For the text-containing cell, return its midpoint in (X, Y) coordinate format. 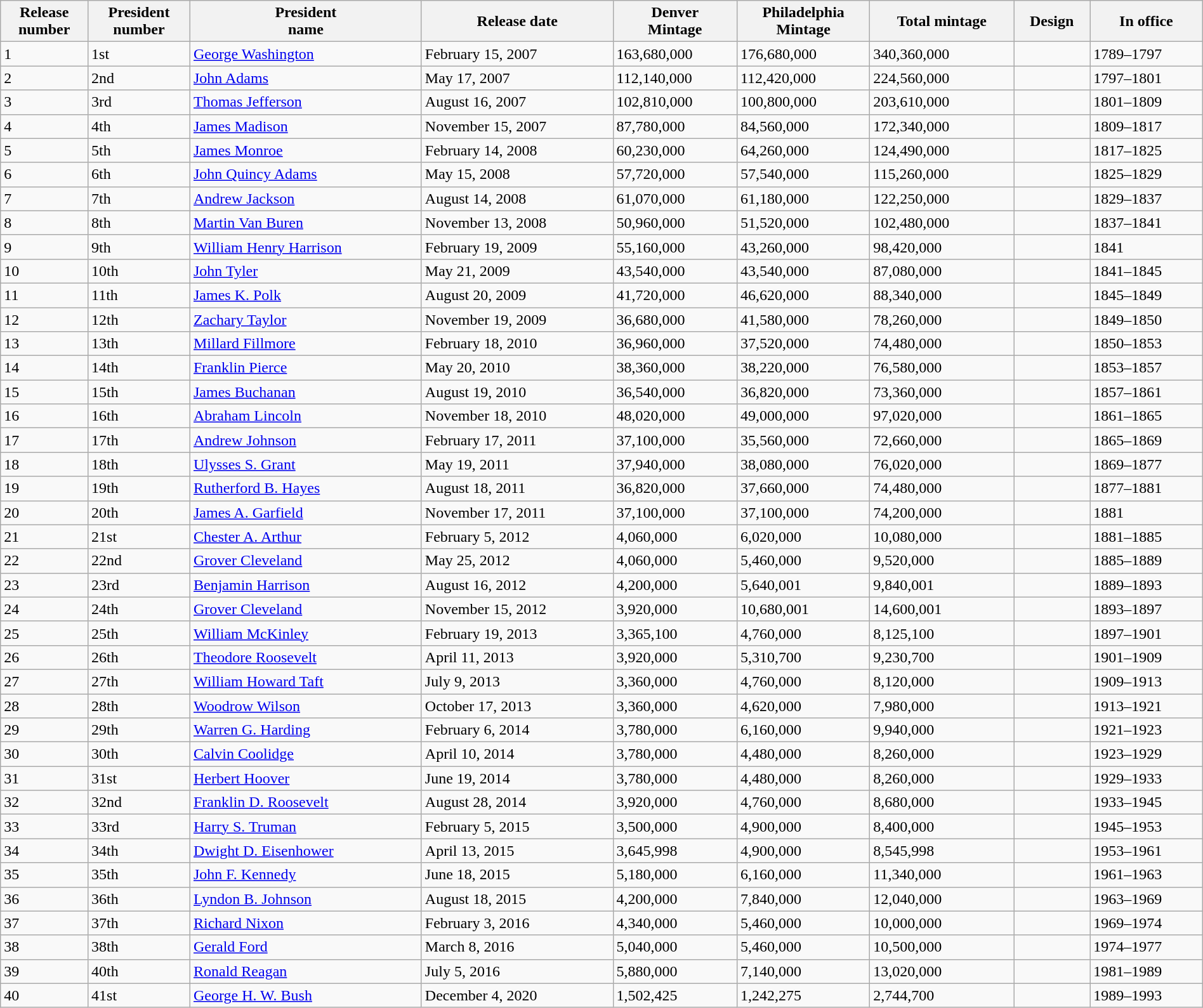
Abraham Lincoln (306, 416)
36,540,000 (675, 392)
April 13, 2015 (517, 851)
3,365,100 (675, 633)
Lyndon B. Johnson (306, 899)
1877–1881 (1147, 488)
32nd (140, 802)
6,020,000 (803, 537)
11 (44, 295)
23 (44, 585)
1885–1889 (1147, 561)
Franklin Pierce (306, 368)
1921–1923 (1147, 730)
6th (140, 174)
1797–1801 (1147, 78)
June 18, 2015 (517, 875)
17th (140, 440)
9,840,001 (942, 585)
February 5, 2015 (517, 827)
Presidentnumber (140, 22)
16 (44, 416)
Woodrow Wilson (306, 706)
24th (140, 609)
1981–1989 (1147, 971)
26 (44, 657)
Release date (517, 22)
16th (140, 416)
3rd (140, 102)
30th (140, 754)
34 (44, 851)
72,660,000 (942, 440)
May 15, 2008 (517, 174)
9,520,000 (942, 561)
10,500,000 (942, 947)
29 (44, 730)
November 19, 2009 (517, 319)
Total mintage (942, 22)
1825–1829 (1147, 174)
1889–1893 (1147, 585)
87,780,000 (675, 126)
November 17, 2011 (517, 513)
February 19, 2009 (517, 247)
9 (44, 247)
61,180,000 (803, 199)
5 (44, 150)
James Monroe (306, 150)
Chester A. Arthur (306, 537)
25th (140, 633)
98,420,000 (942, 247)
5,640,001 (803, 585)
27 (44, 681)
9,940,000 (942, 730)
20 (44, 513)
11,340,000 (942, 875)
12th (140, 319)
John Adams (306, 78)
48,020,000 (675, 416)
102,480,000 (942, 223)
3,645,998 (675, 851)
1923–1929 (1147, 754)
38,360,000 (675, 368)
April 10, 2014 (517, 754)
112,420,000 (803, 78)
37th (140, 923)
22nd (140, 561)
32 (44, 802)
1853–1857 (1147, 368)
7 (44, 199)
24 (44, 609)
76,580,000 (942, 368)
William Howard Taft (306, 681)
PhiladelphiaMintage (803, 22)
97,020,000 (942, 416)
14,600,001 (942, 609)
40 (44, 995)
38,220,000 (803, 368)
August 18, 2015 (517, 899)
George Washington (306, 54)
51,520,000 (803, 223)
10,000,000 (942, 923)
1869–1877 (1147, 464)
1933–1945 (1147, 802)
5,040,000 (675, 947)
38,080,000 (803, 464)
1929–1933 (1147, 778)
John Tyler (306, 271)
9,230,700 (942, 657)
Franklin D. Roosevelt (306, 802)
1861–1865 (1147, 416)
1865–1869 (1147, 440)
33 (44, 827)
1829–1837 (1147, 199)
1989–1993 (1147, 995)
Millard Fillmore (306, 344)
George H. W. Bush (306, 995)
102,810,000 (675, 102)
5,310,700 (803, 657)
Theodore Roosevelt (306, 657)
November 15, 2007 (517, 126)
2,744,700 (942, 995)
August 16, 2012 (517, 585)
18th (140, 464)
August 19, 2010 (517, 392)
1801–1809 (1147, 102)
38 (44, 947)
6 (44, 174)
224,560,000 (942, 78)
115,260,000 (942, 174)
7,980,000 (942, 706)
25 (44, 633)
36,680,000 (675, 319)
35,560,000 (803, 440)
February 6, 2014 (517, 730)
Presidentname (306, 22)
122,250,000 (942, 199)
May 17, 2007 (517, 78)
November 15, 2012 (517, 609)
1953–1961 (1147, 851)
Calvin Coolidge (306, 754)
Benjamin Harrison (306, 585)
May 20, 2010 (517, 368)
March 8, 2016 (517, 947)
84,560,000 (803, 126)
John F. Kennedy (306, 875)
2nd (140, 78)
1881–1885 (1147, 537)
February 17, 2011 (517, 440)
23rd (140, 585)
88,340,000 (942, 295)
1849–1850 (1147, 319)
35th (140, 875)
60,230,000 (675, 150)
10th (140, 271)
15th (140, 392)
Ronald Reagan (306, 971)
76,020,000 (942, 464)
18 (44, 464)
August 28, 2014 (517, 802)
1 (44, 54)
1789–1797 (1147, 54)
DenverMintage (675, 22)
4,620,000 (803, 706)
1974–1977 (1147, 947)
163,680,000 (675, 54)
4,340,000 (675, 923)
Gerald Ford (306, 947)
9th (140, 247)
36th (140, 899)
October 17, 2013 (517, 706)
14 (44, 368)
April 11, 2013 (517, 657)
57,720,000 (675, 174)
28th (140, 706)
1841–1845 (1147, 271)
Andrew Jackson (306, 199)
13,020,000 (942, 971)
29th (140, 730)
37,660,000 (803, 488)
21 (44, 537)
Rutherford B. Hayes (306, 488)
61,070,000 (675, 199)
15 (44, 392)
203,610,000 (942, 102)
7,840,000 (803, 899)
John Quincy Adams (306, 174)
February 15, 2007 (517, 54)
11th (140, 295)
12,040,000 (942, 899)
1961–1963 (1147, 875)
August 18, 2011 (517, 488)
November 13, 2008 (517, 223)
8,680,000 (942, 802)
1963–1969 (1147, 899)
49,000,000 (803, 416)
Dwight D. Eisenhower (306, 851)
8,120,000 (942, 681)
8,125,100 (942, 633)
Thomas Jefferson (306, 102)
James K. Polk (306, 295)
William McKinley (306, 633)
31st (140, 778)
112,140,000 (675, 78)
39 (44, 971)
17 (44, 440)
Herbert Hoover (306, 778)
Warren G. Harding (306, 730)
5th (140, 150)
26th (140, 657)
19th (140, 488)
1,502,425 (675, 995)
February 19, 2013 (517, 633)
1881 (1147, 513)
8,545,998 (942, 851)
12 (44, 319)
31 (44, 778)
5,880,000 (675, 971)
1897–1901 (1147, 633)
3 (44, 102)
172,340,000 (942, 126)
Richard Nixon (306, 923)
8th (140, 223)
36 (44, 899)
7,140,000 (803, 971)
4 (44, 126)
2 (44, 78)
July 5, 2016 (517, 971)
73,360,000 (942, 392)
1909–1913 (1147, 681)
176,680,000 (803, 54)
74,200,000 (942, 513)
November 18, 2010 (517, 416)
1837–1841 (1147, 223)
1913–1921 (1147, 706)
James A. Garfield (306, 513)
14th (140, 368)
8 (44, 223)
July 9, 2013 (517, 681)
41,720,000 (675, 295)
February 18, 2010 (517, 344)
50,960,000 (675, 223)
87,080,000 (942, 271)
William Henry Harrison (306, 247)
10,680,001 (803, 609)
19 (44, 488)
40th (140, 971)
James Madison (306, 126)
100,800,000 (803, 102)
1845–1849 (1147, 295)
In office (1147, 22)
Martin Van Buren (306, 223)
340,360,000 (942, 54)
41,580,000 (803, 319)
124,490,000 (942, 150)
43,260,000 (803, 247)
4th (140, 126)
55,160,000 (675, 247)
Design (1052, 22)
1850–1853 (1147, 344)
34th (140, 851)
33rd (140, 827)
13th (140, 344)
1st (140, 54)
28 (44, 706)
June 19, 2014 (517, 778)
Andrew Johnson (306, 440)
46,620,000 (803, 295)
3,500,000 (675, 827)
10,080,000 (942, 537)
1969–1974 (1147, 923)
1817–1825 (1147, 150)
1,242,275 (803, 995)
1893–1897 (1147, 609)
Zachary Taylor (306, 319)
37,940,000 (675, 464)
May 25, 2012 (517, 561)
5,180,000 (675, 875)
37,520,000 (803, 344)
8,400,000 (942, 827)
Ulysses S. Grant (306, 464)
February 3, 2016 (517, 923)
1945–1953 (1147, 827)
35 (44, 875)
64,260,000 (803, 150)
August 20, 2009 (517, 295)
1857–1861 (1147, 392)
37 (44, 923)
41st (140, 995)
30 (44, 754)
February 14, 2008 (517, 150)
10 (44, 271)
13 (44, 344)
22 (44, 561)
38th (140, 947)
78,260,000 (942, 319)
James Buchanan (306, 392)
20th (140, 513)
August 16, 2007 (517, 102)
May 19, 2011 (517, 464)
57,540,000 (803, 174)
21st (140, 537)
7th (140, 199)
Releasenumber (44, 22)
27th (140, 681)
36,960,000 (675, 344)
1901–1909 (1147, 657)
February 5, 2012 (517, 537)
1841 (1147, 247)
August 14, 2008 (517, 199)
December 4, 2020 (517, 995)
Harry S. Truman (306, 827)
1809–1817 (1147, 126)
May 21, 2009 (517, 271)
